Extract the [X, Y] coordinate from the center of the cell holding the provided text.  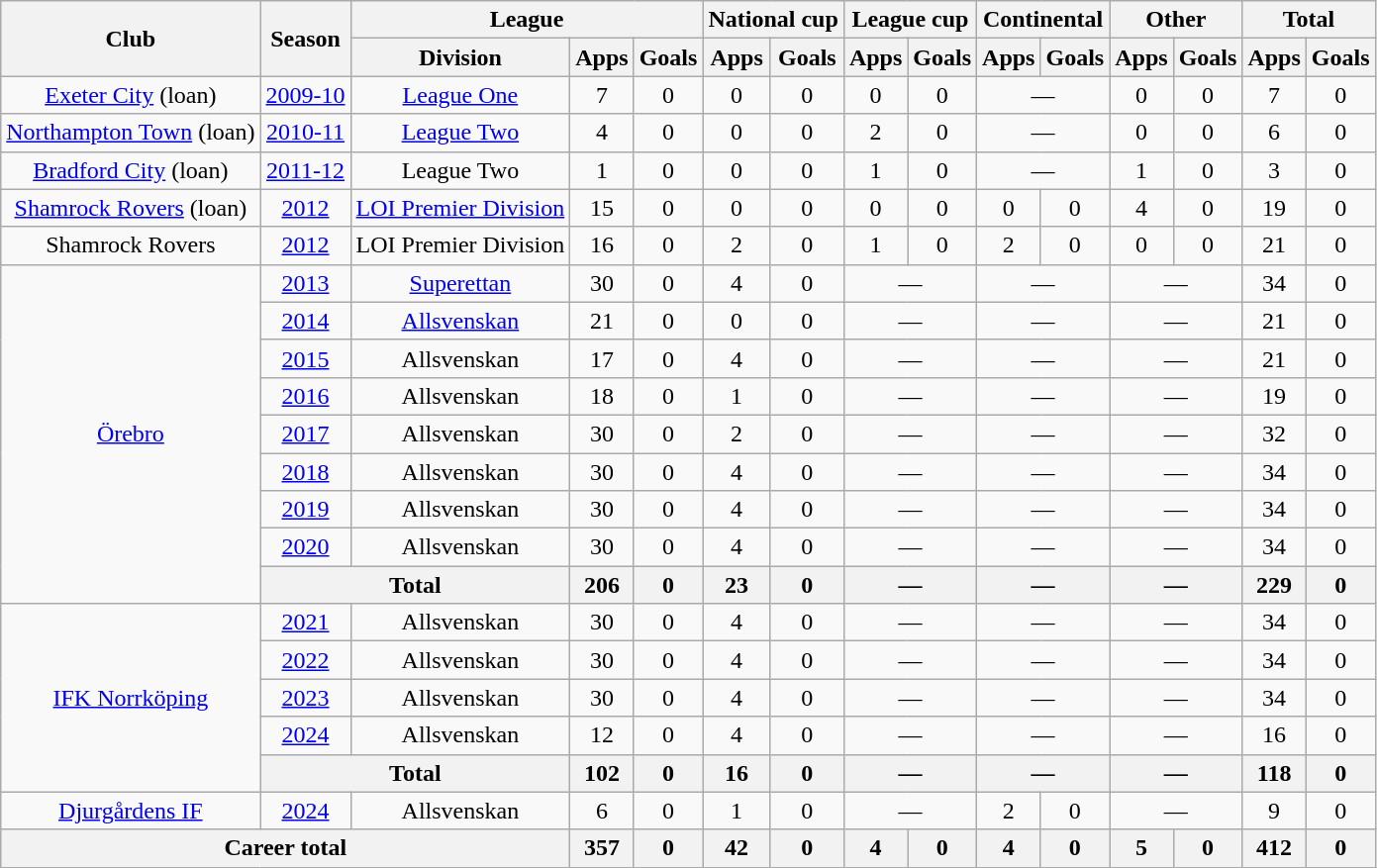
Career total [285, 848]
Exeter City (loan) [131, 95]
9 [1274, 811]
2009-10 [305, 95]
Club [131, 39]
Shamrock Rovers (loan) [131, 208]
2020 [305, 547]
Djurgårdens IF [131, 811]
2019 [305, 510]
229 [1274, 585]
5 [1141, 848]
Other [1176, 20]
2015 [305, 358]
Continental [1043, 20]
League One [460, 95]
2011-12 [305, 170]
National cup [773, 20]
17 [602, 358]
Shamrock Rovers [131, 245]
3 [1274, 170]
Örebro [131, 434]
League [527, 20]
2014 [305, 321]
2010-11 [305, 133]
15 [602, 208]
32 [1274, 434]
2023 [305, 698]
18 [602, 396]
Season [305, 39]
206 [602, 585]
102 [602, 773]
118 [1274, 773]
2022 [305, 660]
Bradford City (loan) [131, 170]
12 [602, 735]
Division [460, 57]
2021 [305, 623]
Superettan [460, 283]
IFK Norrköping [131, 698]
Northampton Town (loan) [131, 133]
357 [602, 848]
23 [737, 585]
League cup [910, 20]
42 [737, 848]
2016 [305, 396]
2017 [305, 434]
412 [1274, 848]
2018 [305, 472]
2013 [305, 283]
